From the cell containing the given text, extract its center point as (x, y) coordinate. 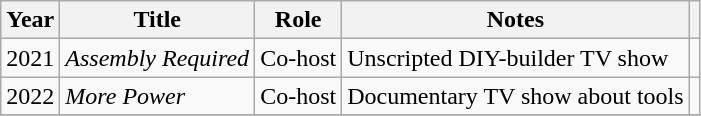
Title (158, 20)
Year (30, 20)
More Power (158, 96)
Unscripted DIY-builder TV show (516, 58)
2022 (30, 96)
2021 (30, 58)
Role (298, 20)
Documentary TV show about tools (516, 96)
Assembly Required (158, 58)
Notes (516, 20)
